Find where the given text appears and provide that cell's center as (X, Y) coordinate. 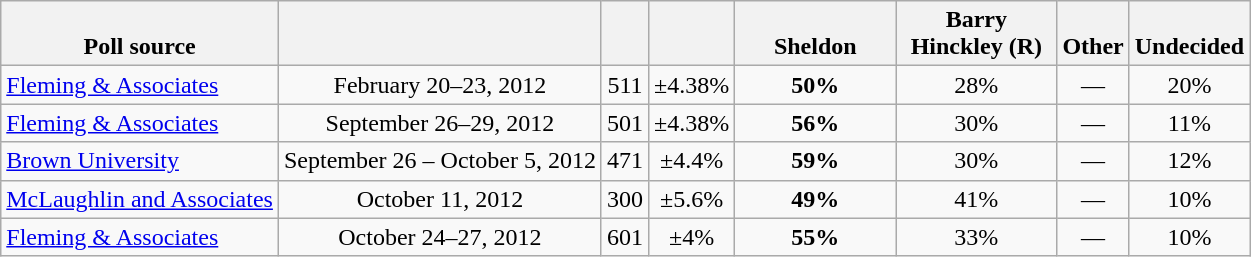
471 (624, 161)
October 24–27, 2012 (440, 237)
41% (976, 199)
February 20–23, 2012 (440, 85)
September 26 – October 5, 2012 (440, 161)
501 (624, 123)
59% (816, 161)
20% (1189, 85)
50% (816, 85)
33% (976, 237)
601 (624, 237)
BarryHinckley (R) (976, 34)
October 11, 2012 (440, 199)
±4.4% (691, 161)
55% (816, 237)
12% (1189, 161)
56% (816, 123)
September 26–29, 2012 (440, 123)
11% (1189, 123)
511 (624, 85)
28% (976, 85)
Other (1093, 34)
±4% (691, 237)
Sheldon (816, 34)
±5.6% (691, 199)
49% (816, 199)
McLaughlin and Associates (140, 199)
Undecided (1189, 34)
Brown University (140, 161)
300 (624, 199)
Poll source (140, 34)
